Output the (X, Y) coordinate of the center of the cell containing the given text.  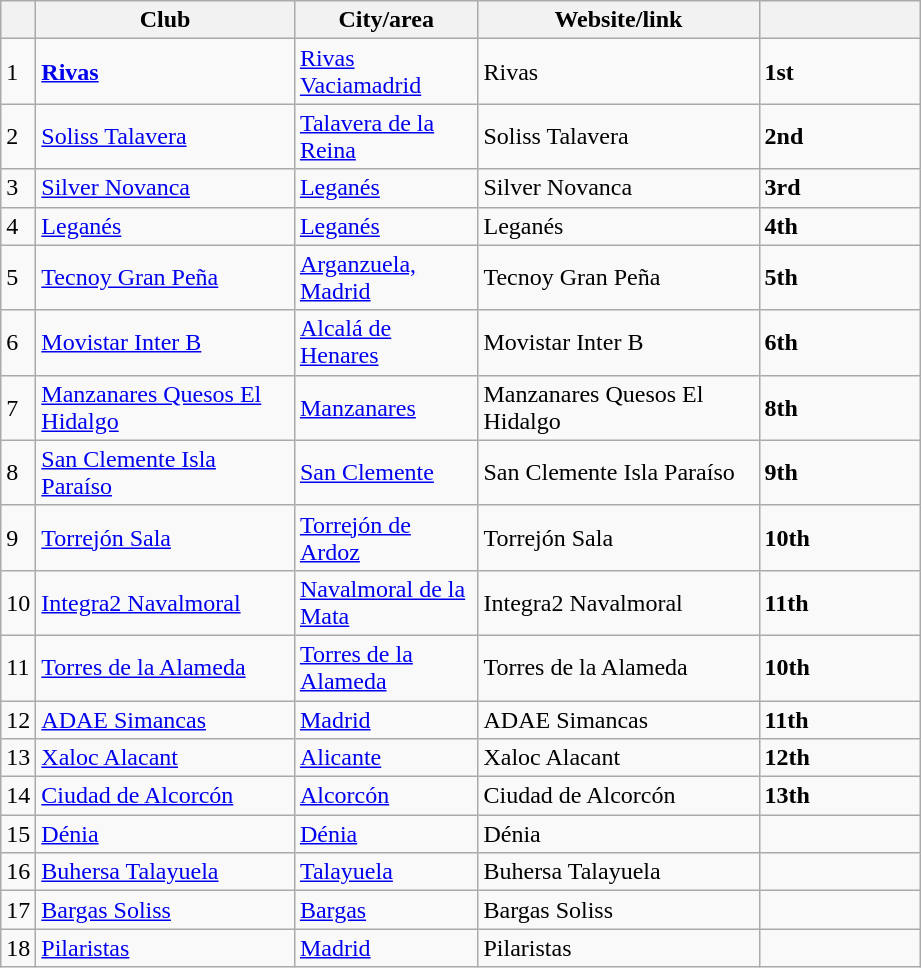
7 (18, 408)
18 (18, 948)
2nd (840, 136)
6 (18, 342)
13 (18, 758)
Manzanares (386, 408)
Torrejón de Ardoz (386, 538)
6th (840, 342)
9 (18, 538)
City/area (386, 20)
4 (18, 226)
1st (840, 72)
9th (840, 472)
Alicante (386, 758)
Alcalá de Henares (386, 342)
San Clemente (386, 472)
11 (18, 668)
Arganzuela, Madrid (386, 278)
Club (166, 20)
13th (840, 796)
Rivas Vaciamadrid (386, 72)
8th (840, 408)
12 (18, 719)
15 (18, 834)
1 (18, 72)
14 (18, 796)
Talavera de la Reina (386, 136)
12th (840, 758)
16 (18, 872)
Website/link (618, 20)
5th (840, 278)
8 (18, 472)
Talayuela (386, 872)
3 (18, 188)
Bargas (386, 910)
Alcorcón (386, 796)
17 (18, 910)
4th (840, 226)
3rd (840, 188)
Navalmoral de la Mata (386, 602)
2 (18, 136)
5 (18, 278)
10 (18, 602)
